Find where the given text appears and provide that cell's center as [x, y] coordinate. 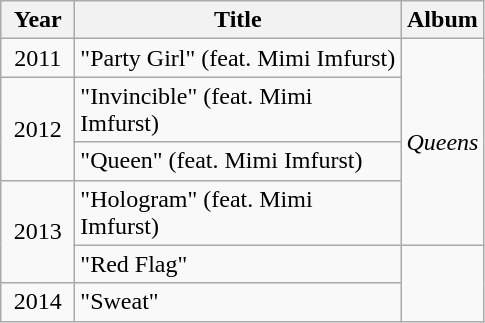
2012 [38, 128]
Queens [442, 142]
Title [238, 20]
Year [38, 20]
"Queen" (feat. Mimi Imfurst) [238, 161]
"Sweat" [238, 302]
"Invincible" (feat. Mimi Imfurst) [238, 110]
2011 [38, 58]
"Party Girl" (feat. Mimi Imfurst) [238, 58]
Album [442, 20]
2013 [38, 232]
2014 [38, 302]
"Hologram" (feat. Mimi Imfurst) [238, 212]
"Red Flag" [238, 264]
